Scan for the cell matching the given text and deliver its [X, Y] coordinate at center. 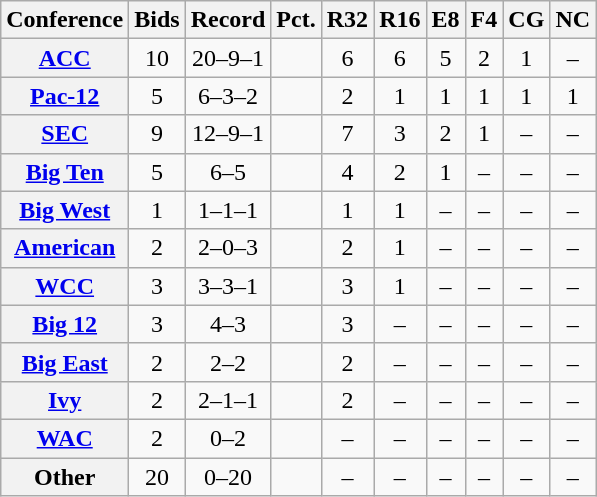
E8 [446, 20]
Pct. [296, 20]
2–0–3 [228, 248]
SEC [65, 134]
1–1–1 [228, 210]
WAC [65, 438]
F4 [484, 20]
3–3–1 [228, 286]
Big 12 [65, 324]
Conference [65, 20]
9 [157, 134]
Pac-12 [65, 96]
0–20 [228, 477]
20–9–1 [228, 58]
American [65, 248]
6–5 [228, 172]
6–3–2 [228, 96]
7 [347, 134]
4 [347, 172]
20 [157, 477]
ACC [65, 58]
12–9–1 [228, 134]
0–2 [228, 438]
Big East [65, 362]
2–2 [228, 362]
CG [526, 20]
Other [65, 477]
Big West [65, 210]
10 [157, 58]
R32 [347, 20]
4–3 [228, 324]
Ivy [65, 400]
R16 [400, 20]
2–1–1 [228, 400]
NC [573, 20]
Big Ten [65, 172]
WCC [65, 286]
Record [228, 20]
Bids [157, 20]
